Find where the given text appears and provide that cell's center as [X, Y] coordinate. 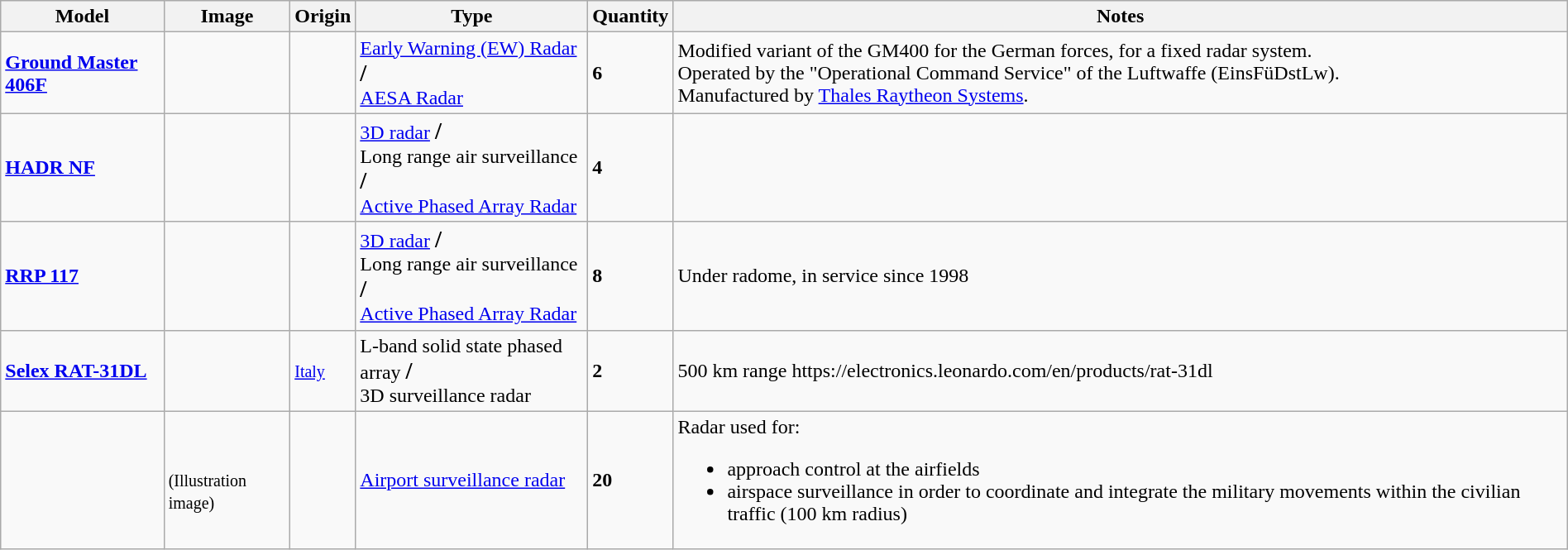
Notes [1120, 17]
L-band solid state phased array /3D surveillance radar [471, 371]
20 [630, 480]
Ground Master 406F [83, 73]
Quantity [630, 17]
(Illustration image) [227, 480]
500 km range https://electronics.leonardo.com/en/products/rat-31dl [1120, 371]
Origin [323, 17]
Image [227, 17]
RRP 117 [83, 276]
4 [630, 167]
6 [630, 73]
8 [630, 276]
Model [83, 17]
Type [471, 17]
HADR NF [83, 167]
Selex RAT-31DL [83, 371]
Under radome, in service since 1998 [1120, 276]
2 [630, 371]
Early Warning (EW) Radar /AESA Radar [471, 73]
Airport surveillance radar [471, 480]
Italy [323, 371]
